Scan for the cell matching the given text and deliver its [x, y] coordinate at center. 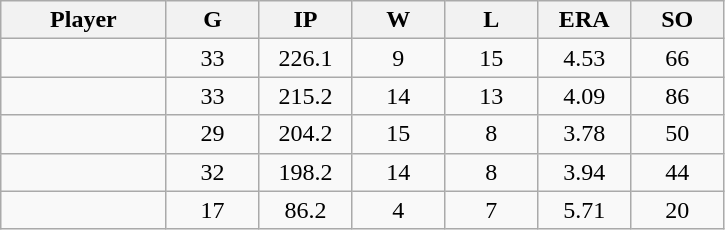
IP [306, 20]
29 [212, 134]
13 [492, 96]
198.2 [306, 172]
W [398, 20]
3.94 [584, 172]
G [212, 20]
215.2 [306, 96]
7 [492, 210]
17 [212, 210]
3.78 [584, 134]
32 [212, 172]
9 [398, 58]
204.2 [306, 134]
L [492, 20]
ERA [584, 20]
4.53 [584, 58]
50 [678, 134]
SO [678, 20]
Player [84, 20]
86 [678, 96]
226.1 [306, 58]
4 [398, 210]
20 [678, 210]
66 [678, 58]
5.71 [584, 210]
86.2 [306, 210]
44 [678, 172]
4.09 [584, 96]
